Capture the cell that displays the provided text and extract its (X, Y) central coordinate. 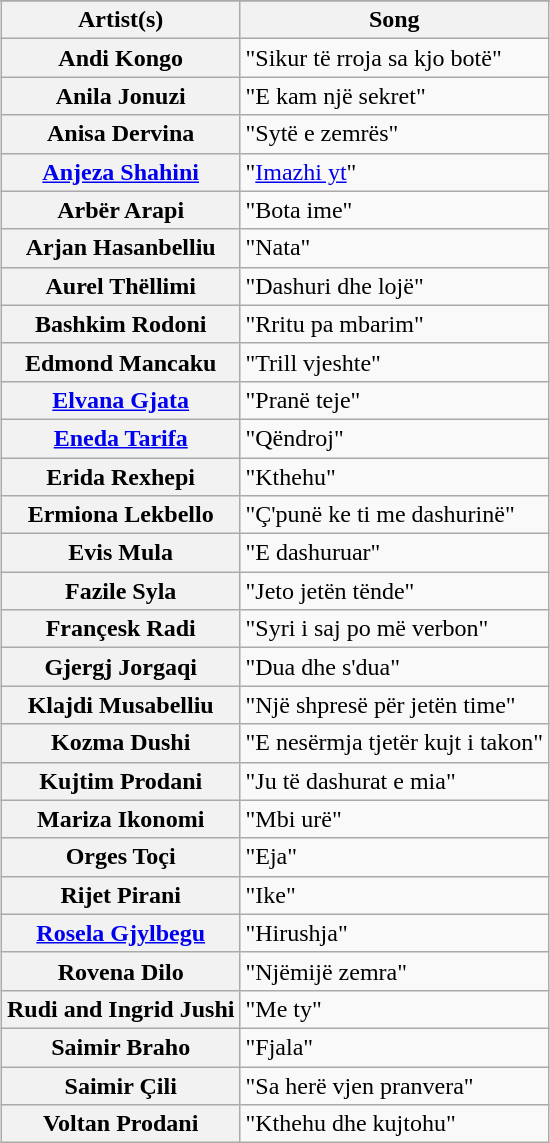
"Dua dhe s'dua" (394, 667)
Edmond Mancaku (120, 362)
"Sikur të rroja sa kjo botë" (394, 58)
"Me ty" (394, 1009)
"Ju të dashurat e mia" (394, 781)
Rijet Pirani (120, 895)
Eneda Tarifa (120, 438)
"E dashuruar" (394, 553)
"Syri i saj po më verbon" (394, 629)
Rosela Gjylbegu (120, 933)
Fazile Syla (120, 591)
Klajdi Musabelliu (120, 705)
"Nata" (394, 248)
"Pranë teje" (394, 400)
Anila Jonuzi (120, 96)
Erida Rexhepi (120, 477)
Saimir Braho (120, 1047)
"Ç'punë ke ti me dashurinë" (394, 515)
"Sytë e zemrës" (394, 134)
"Jeto jetën tënde" (394, 591)
Ermiona Lekbello (120, 515)
Elvana Gjata (120, 400)
Bashkim Rodoni (120, 324)
Anisa Dervina (120, 134)
"Dashuri dhe lojë" (394, 286)
"Hirushja" (394, 933)
"E kam një sekret" (394, 96)
Françesk Radi (120, 629)
"Kthehu" (394, 477)
Andi Kongo (120, 58)
"Qëndroj" (394, 438)
"Sa herë vjen pranvera" (394, 1085)
Rovena Dilo (120, 971)
Evis Mula (120, 553)
"Fjala" (394, 1047)
Kujtim Prodani (120, 781)
"E nesërmja tjetër kujt i takon" (394, 743)
"Eja" (394, 857)
Arbër Arapi (120, 210)
Arjan Hasanbelliu (120, 248)
"Rritu pa mbarim" (394, 324)
Artist(s) (120, 20)
Gjergj Jorgaqi (120, 667)
Saimir Çili (120, 1085)
"Bota ime" (394, 210)
"Imazhi yt" (394, 172)
"Njëmijë zemra" (394, 971)
Mariza Ikonomi (120, 819)
Song (394, 20)
Kozma Dushi (120, 743)
Anjeza Shahini (120, 172)
"Mbi urë" (394, 819)
Orges Toçi (120, 857)
Voltan Prodani (120, 1124)
"Një shpresë për jetën time" (394, 705)
Rudi and Ingrid Jushi (120, 1009)
Aurel Thëllimi (120, 286)
"Ike" (394, 895)
"Trill vjeshte" (394, 362)
"Kthehu dhe kujtohu" (394, 1124)
